For the text-containing cell, return its midpoint in [x, y] coordinate format. 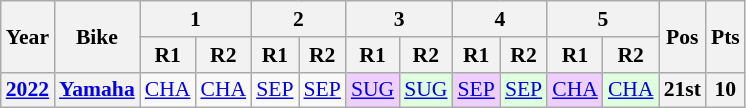
2 [298, 19]
Yamaha [97, 90]
4 [500, 19]
Pos [682, 36]
21st [682, 90]
3 [400, 19]
5 [602, 19]
1 [196, 19]
10 [726, 90]
2022 [28, 90]
Year [28, 36]
Bike [97, 36]
Pts [726, 36]
